Extract the (X, Y) coordinate from the center of the cell holding the provided text.  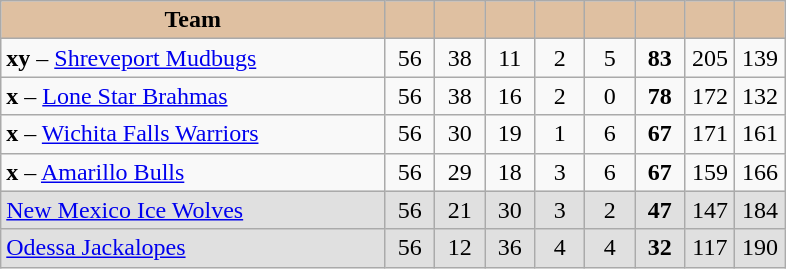
147 (710, 210)
12 (460, 248)
117 (710, 248)
0 (610, 96)
190 (760, 248)
139 (760, 58)
5 (610, 58)
47 (660, 210)
1 (560, 134)
Team (193, 20)
83 (660, 58)
159 (710, 172)
36 (510, 248)
172 (710, 96)
xy – Shreveport Mudbugs (193, 58)
Odessa Jackalopes (193, 248)
166 (760, 172)
205 (710, 58)
32 (660, 248)
x – Wichita Falls Warriors (193, 134)
29 (460, 172)
132 (760, 96)
161 (760, 134)
78 (660, 96)
18 (510, 172)
21 (460, 210)
x – Amarillo Bulls (193, 172)
19 (510, 134)
16 (510, 96)
184 (760, 210)
New Mexico Ice Wolves (193, 210)
11 (510, 58)
171 (710, 134)
x – Lone Star Brahmas (193, 96)
